Extract the (X, Y) coordinate from the center of the cell holding the provided text.  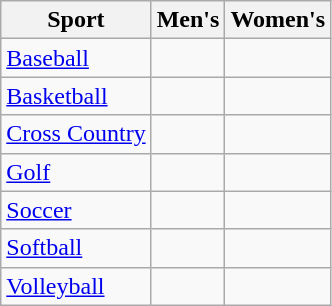
Basketball (76, 96)
Men's (188, 20)
Soccer (76, 210)
Golf (76, 172)
Cross Country (76, 134)
Volleyball (76, 286)
Women's (278, 20)
Baseball (76, 58)
Sport (76, 20)
Softball (76, 248)
